For the text-containing cell, return its midpoint in (x, y) coordinate format. 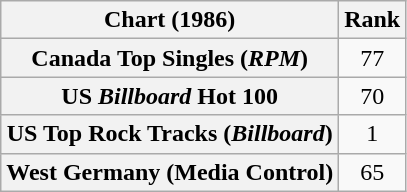
US Billboard Hot 100 (170, 96)
Canada Top Singles (RPM) (170, 58)
65 (372, 172)
1 (372, 134)
Rank (372, 20)
70 (372, 96)
77 (372, 58)
Chart (1986) (170, 20)
US Top Rock Tracks (Billboard) (170, 134)
West Germany (Media Control) (170, 172)
